Pinpoint the cell where the given text exists, returning its [x, y] midpoint coordinate. 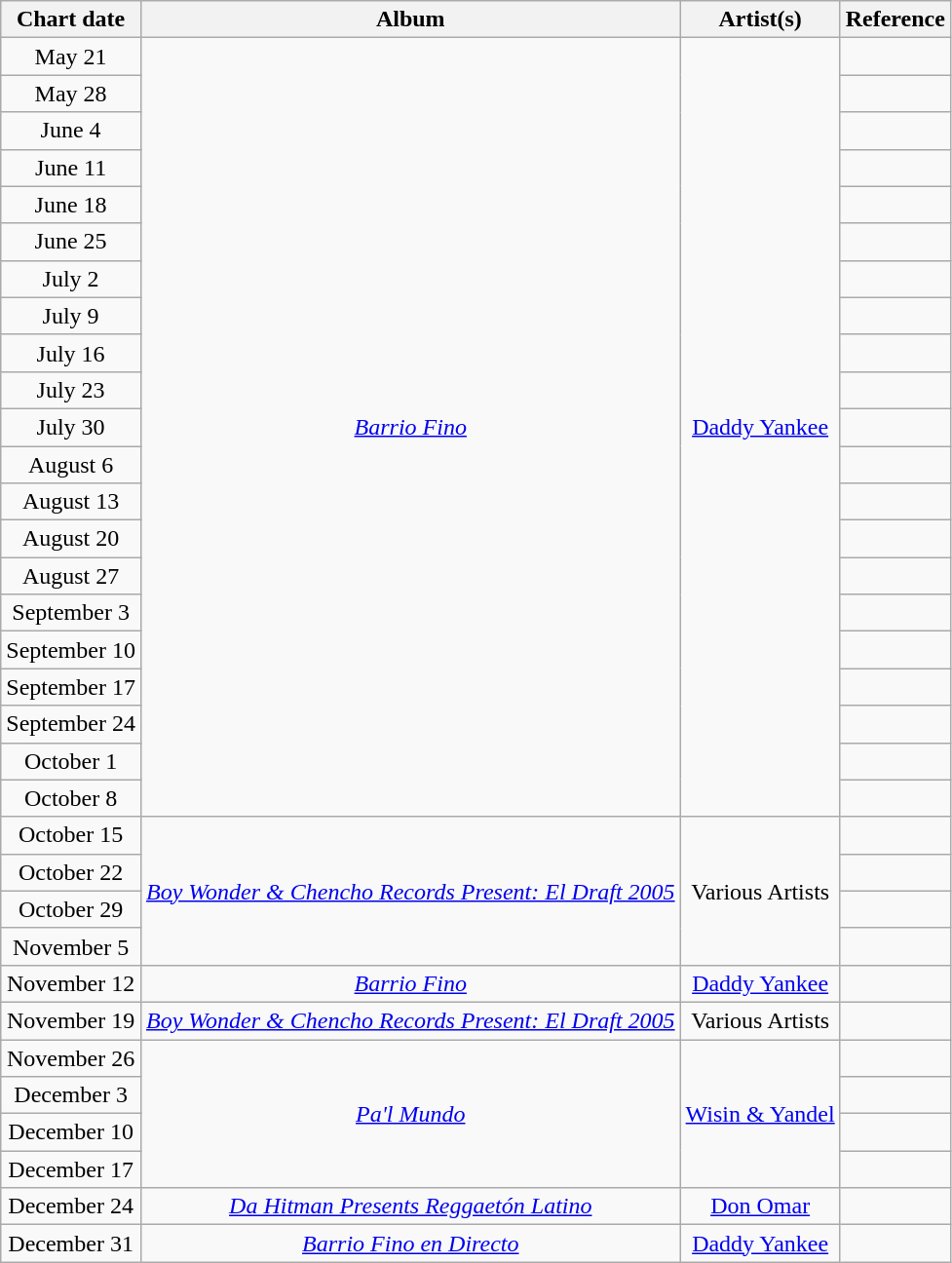
December 17 [71, 1169]
November 5 [71, 946]
Artist(s) [760, 19]
November 12 [71, 983]
September 24 [71, 724]
December 24 [71, 1206]
August 13 [71, 502]
October 1 [71, 761]
September 3 [71, 613]
September 10 [71, 650]
November 19 [71, 1020]
June 11 [71, 168]
August 27 [71, 576]
August 20 [71, 539]
Da Hitman Presents Reggaetón Latino [410, 1206]
September 17 [71, 687]
October 22 [71, 872]
July 2 [71, 279]
July 30 [71, 427]
October 15 [71, 835]
Barrio Fino en Directo [410, 1244]
May 21 [71, 57]
Reference [895, 19]
Chart date [71, 19]
May 28 [71, 94]
December 31 [71, 1244]
October 8 [71, 798]
October 29 [71, 909]
November 26 [71, 1057]
July 16 [71, 353]
December 10 [71, 1132]
July 23 [71, 390]
Wisin & Yandel [760, 1113]
Don Omar [760, 1206]
June 4 [71, 131]
July 9 [71, 316]
December 3 [71, 1095]
June 25 [71, 242]
June 18 [71, 205]
Album [410, 19]
Pa'l Mundo [410, 1113]
August 6 [71, 465]
